Determine the [X, Y] coordinate at the center of the cell enclosing the given text.  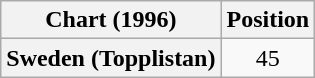
Chart (1996) [111, 20]
Sweden (Topplistan) [111, 58]
Position [268, 20]
45 [268, 58]
